Pinpoint the cell where the given text exists, returning its [x, y] midpoint coordinate. 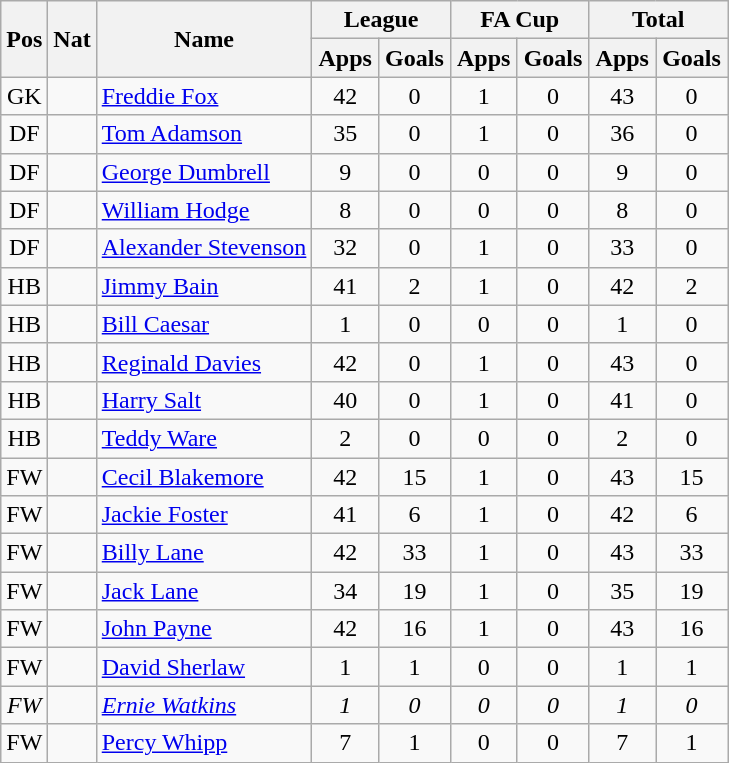
Jackie Foster [204, 515]
Total [658, 20]
John Payne [204, 629]
32 [346, 248]
Tom Adamson [204, 134]
34 [346, 591]
League [382, 20]
Alexander Stevenson [204, 248]
Jimmy Bain [204, 286]
Jack Lane [204, 591]
Nat [72, 39]
William Hodge [204, 210]
36 [622, 134]
George Dumbrell [204, 172]
Cecil Blakemore [204, 477]
Bill Caesar [204, 324]
Billy Lane [204, 553]
Percy Whipp [204, 743]
FA Cup [520, 20]
40 [346, 400]
David Sherlaw [204, 667]
Harry Salt [204, 400]
Name [204, 39]
Teddy Ware [204, 438]
GK [24, 96]
Freddie Fox [204, 96]
Ernie Watkins [204, 705]
Reginald Davies [204, 362]
Pos [24, 39]
